Scan for the cell matching the given text and deliver its [X, Y] coordinate at center. 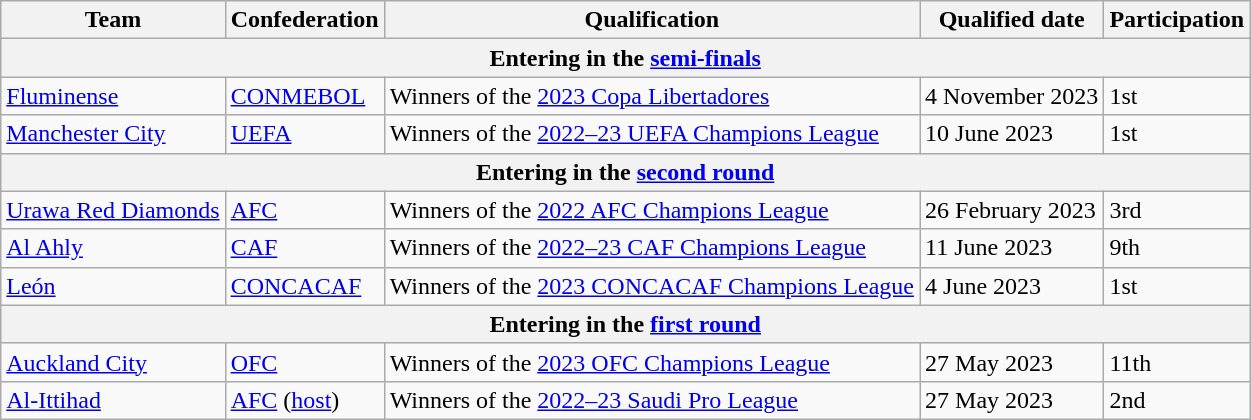
AFC (host) [304, 400]
11th [1177, 362]
Fluminense [113, 96]
Entering in the first round [626, 324]
OFC [304, 362]
4 June 2023 [1012, 286]
4 November 2023 [1012, 96]
Auckland City [113, 362]
CONMEBOL [304, 96]
Al-Ittihad [113, 400]
10 June 2023 [1012, 134]
Winners of the 2022–23 UEFA Champions League [652, 134]
3rd [1177, 210]
Participation [1177, 20]
Entering in the second round [626, 172]
AFC [304, 210]
Winners of the 2023 OFC Champions League [652, 362]
Winners of the 2022–23 Saudi Pro League [652, 400]
Urawa Red Diamonds [113, 210]
CONCACAF [304, 286]
UEFA [304, 134]
Confederation [304, 20]
León [113, 286]
Qualified date [1012, 20]
11 June 2023 [1012, 248]
Winners of the 2022–23 CAF Champions League [652, 248]
Winners of the 2023 Copa Libertadores [652, 96]
Al Ahly [113, 248]
Entering in the semi-finals [626, 58]
9th [1177, 248]
Manchester City [113, 134]
Qualification [652, 20]
CAF [304, 248]
Winners of the 2023 CONCACAF Champions League [652, 286]
26 February 2023 [1012, 210]
Team [113, 20]
2nd [1177, 400]
Winners of the 2022 AFC Champions League [652, 210]
